Search for the cell housing the specified text and yield its [x, y] center coordinate. 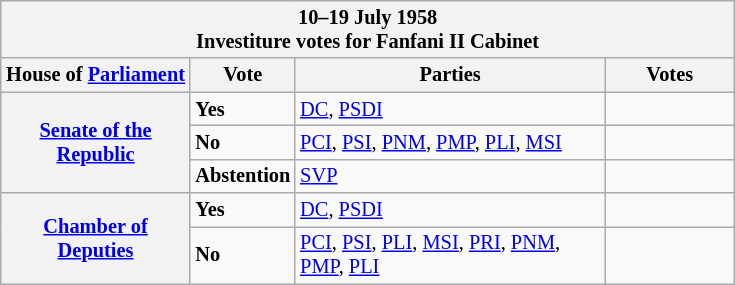
Votes [670, 75]
Parties [450, 75]
House of Parliament [96, 75]
Vote [242, 75]
Abstention [242, 176]
Chamber of Deputies [96, 238]
10–19 July 1958Investiture votes for Fanfani II Cabinet [368, 29]
PCI, PSI, PLI, MSI, PRI, PNM, PMP, PLI [450, 255]
Senate of the Republic [96, 142]
PCI, PSI, PNM, PMP, PLI, MSI [450, 142]
SVP [450, 176]
